Detect which cell encompasses the target text, then output its [X, Y] center coordinate. 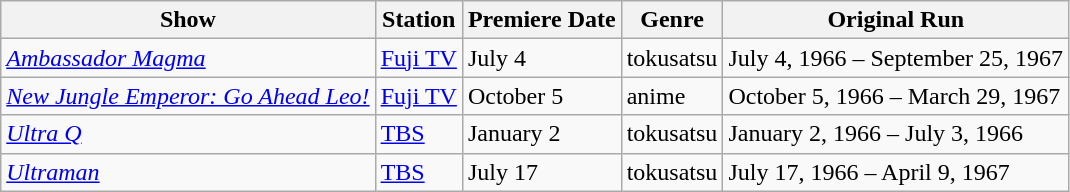
October 5, 1966 – March 29, 1967 [896, 96]
July 17, 1966 – April 9, 1967 [896, 172]
January 2 [542, 134]
Ambassador Magma [188, 58]
Premiere Date [542, 20]
Ultra Q [188, 134]
anime [672, 96]
January 2, 1966 – July 3, 1966 [896, 134]
Ultraman [188, 172]
October 5 [542, 96]
Show [188, 20]
Station [418, 20]
July 17 [542, 172]
July 4 [542, 58]
July 4, 1966 – September 25, 1967 [896, 58]
Original Run [896, 20]
New Jungle Emperor: Go Ahead Leo! [188, 96]
Genre [672, 20]
